Search for the cell housing the specified text and yield its (X, Y) center coordinate. 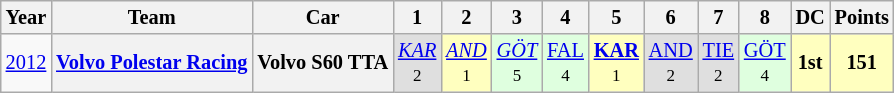
KAR2 (417, 63)
Year (26, 17)
DC (810, 17)
2012 (26, 63)
Volvo S60 TTA (322, 63)
1 (417, 17)
FAL4 (566, 63)
Car (322, 17)
Points (862, 17)
AND2 (671, 63)
5 (616, 17)
AND1 (466, 63)
GÖT4 (765, 63)
4 (566, 17)
Team (152, 17)
151 (862, 63)
7 (718, 17)
3 (517, 17)
KAR1 (616, 63)
8 (765, 17)
6 (671, 17)
Volvo Polestar Racing (152, 63)
2 (466, 17)
1st (810, 63)
TIE2 (718, 63)
GÖT5 (517, 63)
